Output the (X, Y) coordinate of the center of the cell containing the given text.  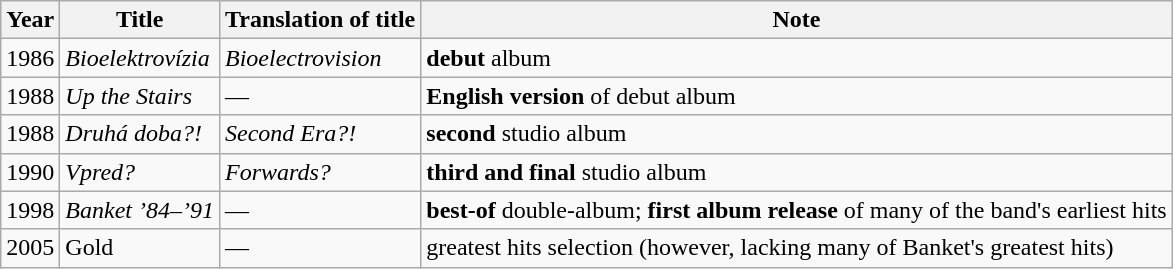
Title (140, 20)
Gold (140, 248)
third and final studio album (796, 172)
1998 (30, 210)
greatest hits selection (however, lacking many of Banket's greatest hits) (796, 248)
1990 (30, 172)
debut album (796, 58)
Vpred? (140, 172)
second studio album (796, 134)
Bioelektrovízia (140, 58)
Druhá doba?! (140, 134)
English version of debut album (796, 96)
1986 (30, 58)
Translation of title (320, 20)
Year (30, 20)
Note (796, 20)
Second Era?! (320, 134)
2005 (30, 248)
Up the Stairs (140, 96)
best-of double-album; first album release of many of the band's earliest hits (796, 210)
Banket ’84–’91 (140, 210)
Bioelectrovision (320, 58)
Forwards? (320, 172)
